Scan for the cell matching the given text and deliver its (X, Y) coordinate at center. 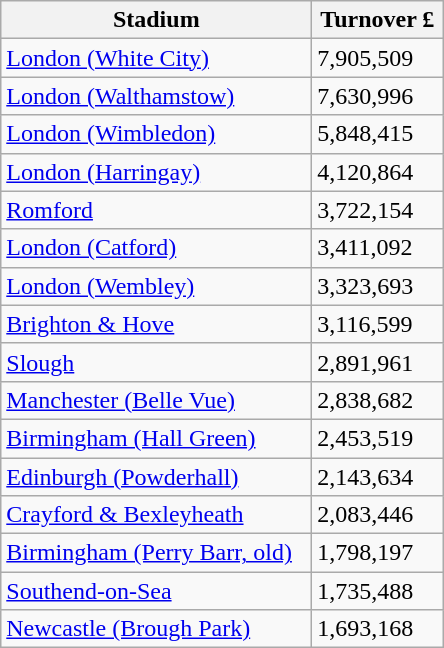
Edinburgh (Powderhall) (156, 477)
2,891,961 (378, 362)
London (Wimbledon) (156, 134)
London (White City) (156, 58)
London (Catford) (156, 248)
London (Walthamstow) (156, 96)
Crayford & Bexleyheath (156, 515)
7,630,996 (378, 96)
Slough (156, 362)
7,905,509 (378, 58)
3,411,092 (378, 248)
2,143,634 (378, 477)
Birmingham (Hall Green) (156, 438)
Stadium (156, 20)
Brighton & Hove (156, 324)
London (Harringay) (156, 172)
Newcastle (Brough Park) (156, 629)
2,083,446 (378, 515)
London (Wembley) (156, 286)
Romford (156, 210)
3,116,599 (378, 324)
Manchester (Belle Vue) (156, 400)
Turnover £ (378, 20)
1,735,488 (378, 591)
2,453,519 (378, 438)
4,120,864 (378, 172)
1,798,197 (378, 553)
1,693,168 (378, 629)
2,838,682 (378, 400)
Southend-on-Sea (156, 591)
3,323,693 (378, 286)
5,848,415 (378, 134)
Birmingham (Perry Barr, old) (156, 553)
3,722,154 (378, 210)
